Identify which cell holds the provided text, then report its (x, y) central coordinate. 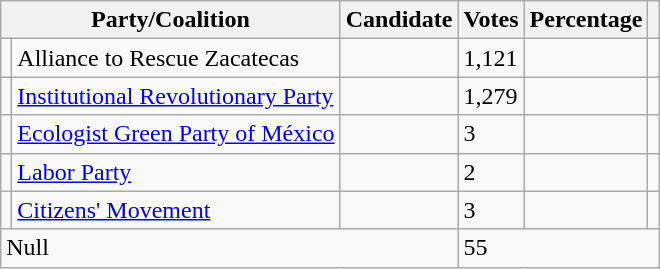
Citizens' Movement (176, 210)
Candidate (399, 20)
Percentage (586, 20)
Labor Party (176, 172)
1,279 (491, 96)
Ecologist Green Party of México (176, 134)
Institutional Revolutionary Party (176, 96)
Null (230, 248)
1,121 (491, 58)
2 (491, 172)
Votes (491, 20)
55 (558, 248)
Party/Coalition (170, 20)
Alliance to Rescue Zacatecas (176, 58)
